Return (X, Y) of the center of cell containing provided text 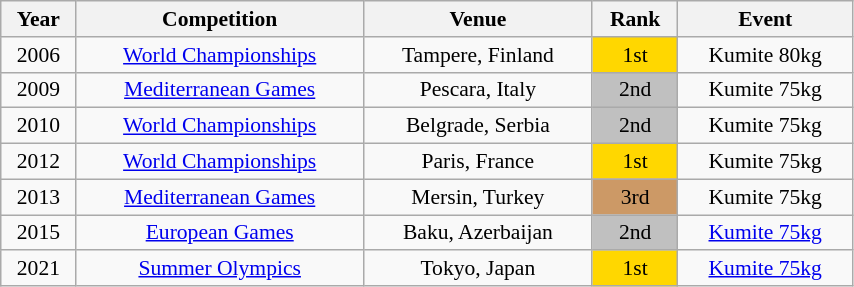
2013 (38, 197)
3rd (635, 197)
Mersin, Turkey (478, 197)
Year (38, 19)
Competition (220, 19)
2012 (38, 162)
Baku, Azerbaijan (478, 233)
Rank (635, 19)
Summer Olympics (220, 269)
2006 (38, 55)
Tampere, Finland (478, 55)
Tokyo, Japan (478, 269)
Paris, France (478, 162)
2015 (38, 233)
Venue (478, 19)
2010 (38, 126)
Pescara, Italy (478, 90)
2009 (38, 90)
Belgrade, Serbia (478, 126)
Kumite 80kg (766, 55)
Event (766, 19)
2021 (38, 269)
European Games (220, 233)
